For the text-containing cell, return its midpoint in (X, Y) coordinate format. 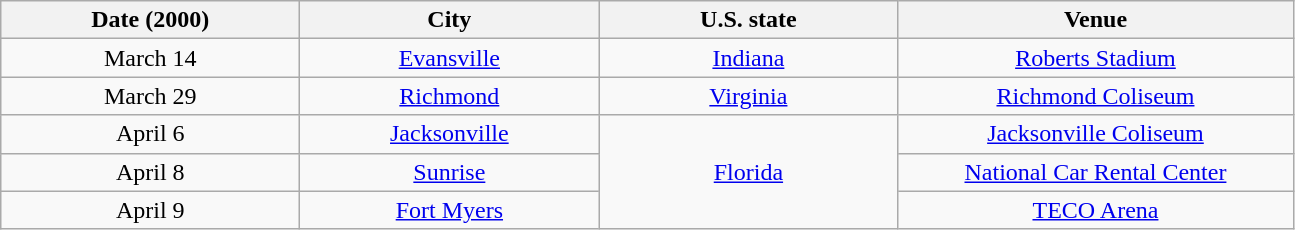
U.S. state (748, 20)
TECO Arena (1096, 210)
Florida (748, 172)
April 6 (150, 134)
Evansville (450, 58)
April 9 (150, 210)
Richmond (450, 96)
Venue (1096, 20)
Indiana (748, 58)
Jacksonville Coliseum (1096, 134)
National Car Rental Center (1096, 172)
Roberts Stadium (1096, 58)
Virginia (748, 96)
March 14 (150, 58)
March 29 (150, 96)
Sunrise (450, 172)
Date (2000) (150, 20)
Richmond Coliseum (1096, 96)
Jacksonville (450, 134)
City (450, 20)
April 8 (150, 172)
Fort Myers (450, 210)
